Search for the cell housing the specified text and yield its [X, Y] center coordinate. 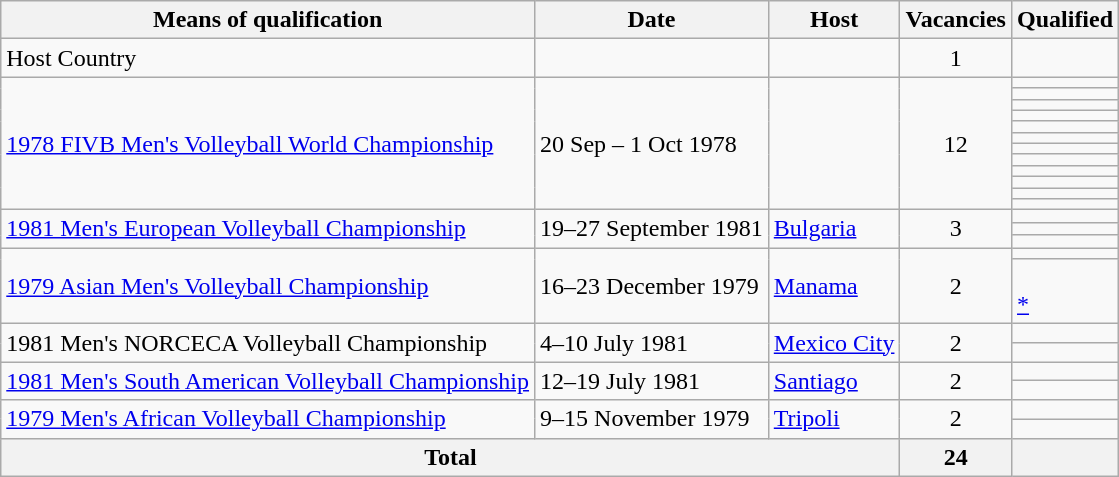
Manama [834, 286]
12–19 July 1981 [652, 381]
3 [956, 229]
12 [956, 144]
Host Country [268, 58]
Tripoli [834, 419]
* [1064, 292]
9–15 November 1979 [652, 419]
1 [956, 58]
1981 Men's European Volleyball Championship [268, 229]
20 Sep – 1 Oct 1978 [652, 144]
19–27 September 1981 [652, 229]
1981 Men's NORCECA Volleyball Championship [268, 343]
Vacancies [956, 20]
Total [450, 457]
Qualified [1064, 20]
Santiago [834, 381]
1979 Men's African Volleyball Championship [268, 419]
1978 FIVB Men's Volleyball World Championship [268, 144]
1979 Asian Men's Volleyball Championship [268, 286]
16–23 December 1979 [652, 286]
Means of qualification [268, 20]
Host [834, 20]
Mexico City [834, 343]
4–10 July 1981 [652, 343]
Date [652, 20]
Bulgaria [834, 229]
24 [956, 457]
1981 Men's South American Volleyball Championship [268, 381]
